Find where the given text appears and provide that cell's center as (x, y) coordinate. 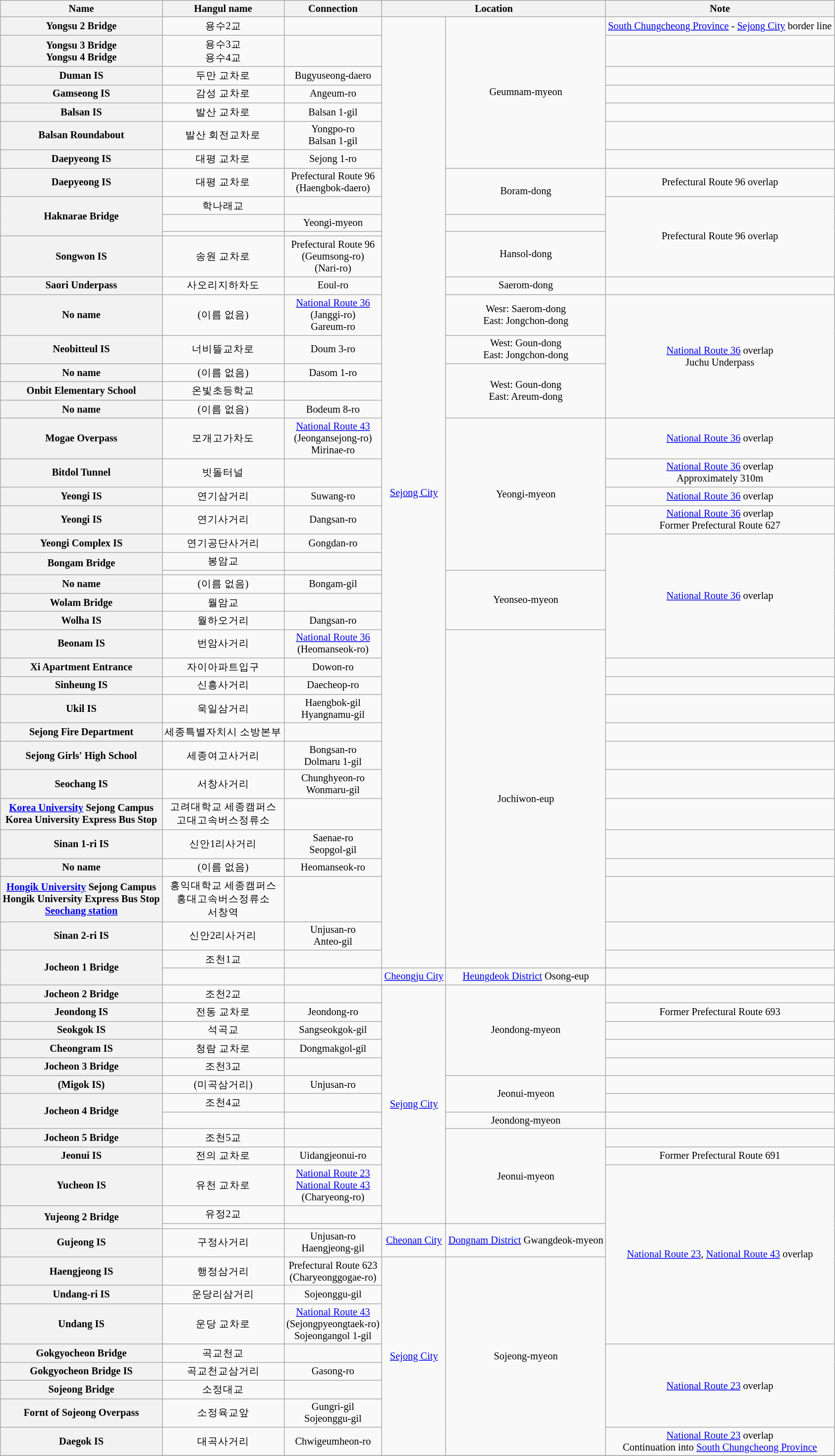
Balsan IS (81, 112)
Gasong-ro (333, 1371)
Yongpo-roBalsan 1-gil (333, 135)
Saerom-dong (526, 285)
National Route 23 overlapContinuation into South Chungcheong Province (720, 1441)
세종특별자치시 소방본부 (223, 732)
Hangul name (223, 8)
유정2교 (223, 1215)
모개고가차도 (223, 438)
National Route 36(Janggi-ro)Gareum-ro (333, 315)
빗돌터널 (223, 473)
조천5교 (223, 1137)
National Route 43(Sejongpyeongtaek-ro)Sojeongangol 1-gil (333, 1324)
감성 교차로 (223, 94)
Yujeong 2 Bridge (81, 1217)
Uidangjeonui-ro (333, 1155)
Bongsan-roDolmaru 1-gil (333, 755)
온빛초등학교 (223, 390)
구정사거리 (223, 1242)
Undang-ri IS (81, 1294)
Jocheon 4 Bridge (81, 1111)
National Route 23 National Route 43(Charyeong-ro) (333, 1185)
사오리지하차도 (223, 285)
Yongsu 2 Bridge (81, 26)
Wolha IS (81, 620)
Daecheop-ro (333, 686)
National Route 23 overlap (720, 1386)
소정대교 (223, 1389)
발산 교차로 (223, 112)
연기삼거리 (223, 496)
자이아파트입구 (223, 667)
월암교 (223, 602)
Prefectural Route 96(Haengbok-daero) (333, 182)
Gongdan-ro (333, 543)
Yongsu 3 BridgeYongsu 4 Bridge (81, 51)
Korea University Sejong CampusKorea University Express Bus Stop (81, 814)
송원 교차로 (223, 256)
Mogae Overpass (81, 438)
Sojeong-myeon (526, 1356)
청람 교차로 (223, 1048)
Onbit Elementary School (81, 390)
Seokgok IS (81, 1030)
Saenae-roSeopgol-gil (333, 844)
Gujeong IS (81, 1242)
South Chungcheong Province - Sejong City border line (720, 26)
Sangseokgok-gil (333, 1030)
(Migok IS) (81, 1085)
용수2교 (223, 26)
유천 교차로 (223, 1185)
Wesr: Saerom-dongEast: Jongchon-dong (526, 315)
Sojeonggu-gil (333, 1294)
Ukil IS (81, 708)
Sejong 1-ro (333, 159)
Suwang-ro (333, 496)
Chwigeumheon-ro (333, 1441)
Hansol-dong (526, 254)
Location (494, 8)
Jeonui IS (81, 1155)
Doum 3-ro (333, 349)
Wolam Bridge (81, 602)
조천3교 (223, 1066)
Beonam IS (81, 644)
서창사거리 (223, 784)
월하오거리 (223, 620)
Name (81, 8)
봉암교 (223, 561)
Chunghyeon-roWonmaru-gil (333, 784)
Former Prefectural Route 693 (720, 1012)
Sinheung IS (81, 686)
Jocheon 1 Bridge (81, 967)
Balsan Roundabout (81, 135)
너비뜰교차로 (223, 349)
Haknarae Bridge (81, 216)
Unjusan-roHaengjeong-gil (333, 1242)
석곡교 (223, 1030)
National Route 23, National Route 43 overlap (720, 1254)
Sojeong Bridge (81, 1389)
Prefectural Route 96(Geumsong-ro)(Nari-ro) (333, 256)
Cheongju City (414, 976)
Geumnam-myeon (526, 92)
Eoul-ro (333, 285)
Bongam-gil (333, 584)
학나래교 (223, 205)
National Route 36(Heomanseok-ro) (333, 644)
Jeondong-ro (333, 1012)
Jeondong IS (81, 1012)
West: Goun-dongEast: Jongchon-dong (526, 349)
대곡사거리 (223, 1441)
Jocheon 5 Bridge (81, 1137)
Sejong Girls' High School (81, 755)
Heungdeok District Osong-eup (526, 976)
Former Prefectural Route 691 (720, 1155)
조천4교 (223, 1103)
Dowon-ro (333, 667)
곡교천교삼거리 (223, 1371)
Seochang IS (81, 784)
Hongik University Sejong CampusHongik University Express Bus StopSeochang station (81, 899)
Heomanseok-ro (333, 867)
Duman IS (81, 75)
Boram-dong (526, 191)
Dongmakgol-gil (333, 1048)
Haengbok-gilHyangnamu-gil (333, 708)
Cheongram IS (81, 1048)
신안1리사거리 (223, 844)
발산 회전교차로 (223, 135)
Balsan 1-gil (333, 112)
Dongnam District Gwangdeok-myeon (526, 1240)
세종여고사거리 (223, 755)
Gokgyocheon Bridge (81, 1353)
곡교천교 (223, 1353)
Yucheon IS (81, 1185)
Prefectural Route 623(Charyeonggogae-ro) (333, 1271)
Gungri-gilSojeonggu-gil (333, 1413)
홍익대학교 세종캠퍼스홍대고속버스정류소서창역 (223, 899)
Songwon IS (81, 256)
Gamseong IS (81, 94)
운당리삼거리 (223, 1294)
Cheonan City (414, 1240)
Haengjeong IS (81, 1271)
Bodeum 8-ro (333, 409)
전동 교차로 (223, 1012)
용수3교용수4교 (223, 51)
Gokgyocheon Bridge IS (81, 1371)
West: Goun-dongEast: Areum-dong (526, 391)
Connection (333, 8)
National Route 36 overlapFormer Prefectural Route 627 (720, 520)
Xi Apartment Entrance (81, 667)
Neobitteul IS (81, 349)
Fornt of Sojeong Overpass (81, 1413)
National Route 43(Jeongansejong-ro)Mirinae-ro (333, 438)
연기사거리 (223, 520)
Bitdol Tunnel (81, 473)
Yeonseo-myeon (526, 600)
Dasom 1-ro (333, 373)
신흥사거리 (223, 686)
고려대학교 세종캠퍼스고대고속버스정류소 (223, 814)
소정육교앞 (223, 1413)
Unjusan-roAnteo-gil (333, 936)
National Route 36 overlapApproximately 310m (720, 473)
Bugyuseong-daero (333, 75)
Angeum-ro (333, 94)
행정삼거리 (223, 1271)
두만 교차로 (223, 75)
Saori Underpass (81, 285)
Sejong Fire Department (81, 732)
Sinan 1-ri IS (81, 844)
조천1교 (223, 959)
Jocheon 3 Bridge (81, 1066)
신안2리사거리 (223, 936)
욱일삼거리 (223, 708)
Daegok IS (81, 1441)
National Route 36 overlapJuchu Underpass (720, 357)
Undang IS (81, 1324)
Unjusan-ro (333, 1085)
연기공단사거리 (223, 543)
Yeongi Complex IS (81, 543)
조천2교 (223, 994)
운당 교차로 (223, 1324)
Note (720, 8)
번암사거리 (223, 644)
Jochiwon-eup (526, 799)
Bongam Bridge (81, 563)
(미곡삼거리) (223, 1085)
Jocheon 2 Bridge (81, 994)
전의 교차로 (223, 1155)
Sinan 2-ri IS (81, 936)
